Return (x, y) of the center of cell containing provided text 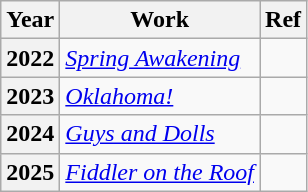
Guys and Dolls (160, 134)
2025 (30, 172)
Oklahoma! (160, 96)
Fiddler on the Roof (160, 172)
Ref (284, 20)
Spring Awakening (160, 58)
Year (30, 20)
Work (160, 20)
2024 (30, 134)
2022 (30, 58)
2023 (30, 96)
